Extract the (X, Y) coordinate from the center of the cell holding the provided text.  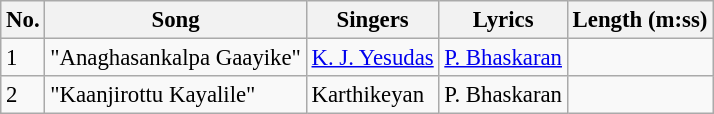
Song (176, 20)
Singers (372, 20)
Length (m:ss) (640, 20)
No. (23, 20)
Karthikeyan (372, 95)
"Anaghasankalpa Gaayike" (176, 58)
K. J. Yesudas (372, 58)
Lyrics (503, 20)
1 (23, 58)
2 (23, 95)
"Kaanjirottu Kayalile" (176, 95)
